Provide the [X, Y] coordinate of the cell's center where the given text is located.  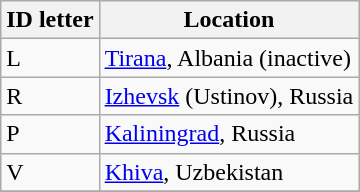
Khiva, Uzbekistan [229, 172]
ID letter [50, 20]
P [50, 134]
Location [229, 20]
V [50, 172]
Tirana, Albania (inactive) [229, 58]
L [50, 58]
Kaliningrad, Russia [229, 134]
R [50, 96]
Izhevsk (Ustinov), Russia [229, 96]
